Detect which cell encompasses the target text, then output its [x, y] center coordinate. 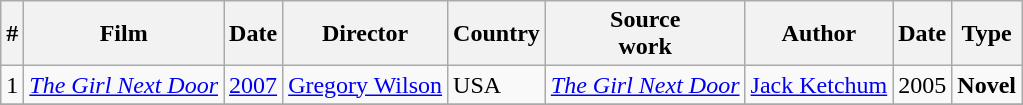
Novel [987, 85]
2005 [922, 85]
1 [12, 85]
Gregory Wilson [366, 85]
Director [366, 34]
# [12, 34]
Author [819, 34]
Sourcework [645, 34]
Film [124, 34]
Country [497, 34]
USA [497, 85]
Type [987, 34]
Jack Ketchum [819, 85]
2007 [254, 85]
